Pinpoint the cell where the given text exists, returning its (x, y) midpoint coordinate. 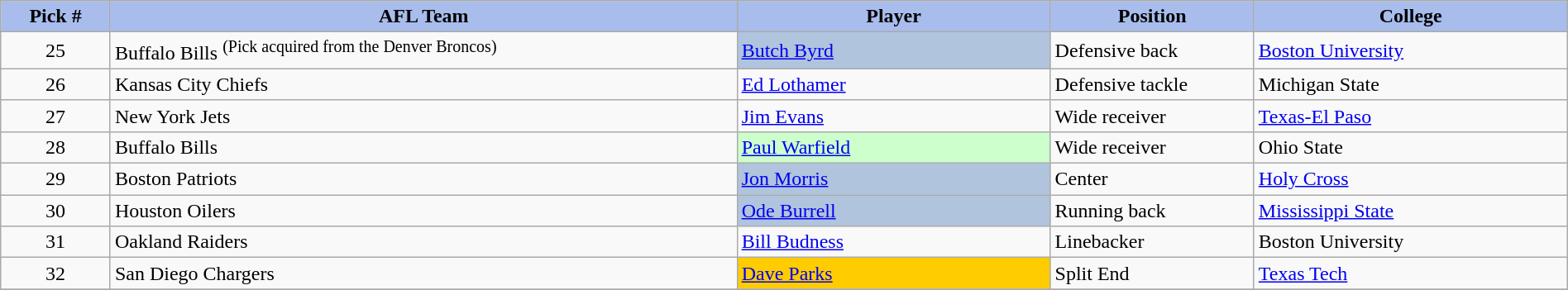
Jon Morris (893, 179)
Ohio State (1411, 147)
Center (1152, 179)
28 (56, 147)
Ed Lothamer (893, 84)
Paul Warfield (893, 147)
Texas Tech (1411, 273)
Boston Patriots (423, 179)
31 (56, 242)
Running back (1152, 211)
Buffalo Bills (423, 147)
30 (56, 211)
Bill Budness (893, 242)
Buffalo Bills (Pick acquired from the Denver Broncos) (423, 51)
Pick # (56, 17)
Defensive tackle (1152, 84)
Holy Cross (1411, 179)
New York Jets (423, 116)
Player (893, 17)
AFL Team (423, 17)
Texas-El Paso (1411, 116)
College (1411, 17)
32 (56, 273)
Jim Evans (893, 116)
Michigan State (1411, 84)
Ode Burrell (893, 211)
Houston Oilers (423, 211)
26 (56, 84)
25 (56, 51)
Butch Byrd (893, 51)
San Diego Chargers (423, 273)
Linebacker (1152, 242)
Mississippi State (1411, 211)
Position (1152, 17)
Dave Parks (893, 273)
Oakland Raiders (423, 242)
Kansas City Chiefs (423, 84)
Defensive back (1152, 51)
Split End (1152, 273)
29 (56, 179)
27 (56, 116)
